Provide the [X, Y] coordinate of the cell's center where the given text is located.  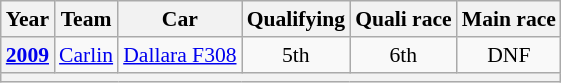
6th [404, 55]
Year [28, 19]
2009 [28, 55]
Main race [509, 19]
Team [86, 19]
5th [296, 55]
DNF [509, 55]
Qualifying [296, 19]
Dallara F308 [180, 55]
Carlin [86, 55]
Car [180, 19]
Quali race [404, 19]
